Return [X, Y] of the center of cell containing provided text 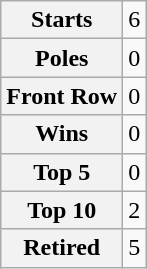
Starts [62, 20]
5 [134, 248]
Poles [62, 58]
Front Row [62, 96]
Retired [62, 248]
Top 10 [62, 210]
6 [134, 20]
2 [134, 210]
Top 5 [62, 172]
Wins [62, 134]
